Return [X, Y] of the center of cell containing provided text 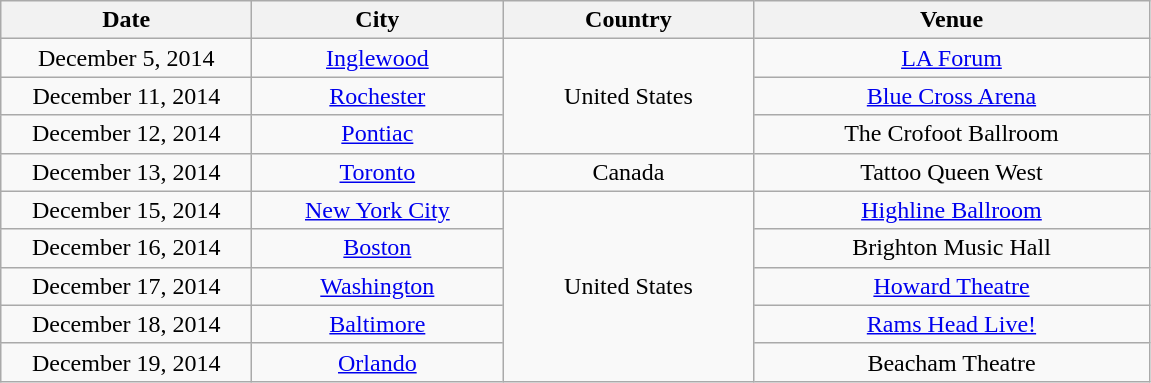
New York City [378, 210]
Inglewood [378, 58]
City [378, 20]
Washington [378, 286]
Rochester [378, 96]
December 5, 2014 [126, 58]
Baltimore [378, 324]
December 16, 2014 [126, 248]
Howard Theatre [952, 286]
Boston [378, 248]
Rams Head Live! [952, 324]
December 13, 2014 [126, 172]
Blue Cross Arena [952, 96]
Venue [952, 20]
December 12, 2014 [126, 134]
Toronto [378, 172]
Canada [628, 172]
Orlando [378, 362]
Country [628, 20]
Brighton Music Hall [952, 248]
Beacham Theatre [952, 362]
Pontiac [378, 134]
The Crofoot Ballroom [952, 134]
December 19, 2014 [126, 362]
December 18, 2014 [126, 324]
December 11, 2014 [126, 96]
Highline Ballroom [952, 210]
December 17, 2014 [126, 286]
Date [126, 20]
December 15, 2014 [126, 210]
Tattoo Queen West [952, 172]
LA Forum [952, 58]
